Locate the cell with the specified text and output its (X, Y) center coordinate. 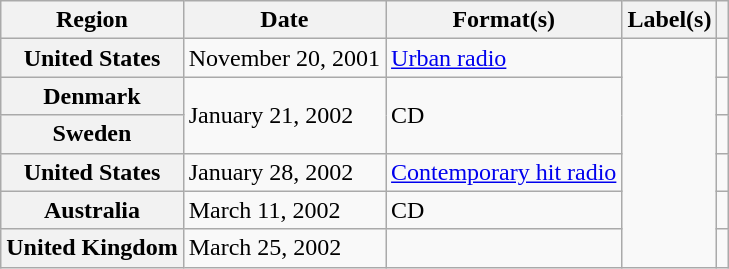
United Kingdom (92, 248)
Format(s) (504, 20)
November 20, 2001 (284, 58)
Region (92, 20)
January 21, 2002 (284, 115)
January 28, 2002 (284, 172)
Australia (92, 210)
Sweden (92, 134)
Contemporary hit radio (504, 172)
March 25, 2002 (284, 248)
Denmark (92, 96)
March 11, 2002 (284, 210)
Date (284, 20)
Label(s) (670, 20)
Urban radio (504, 58)
